Pinpoint the cell where the given text exists, returning its [X, Y] midpoint coordinate. 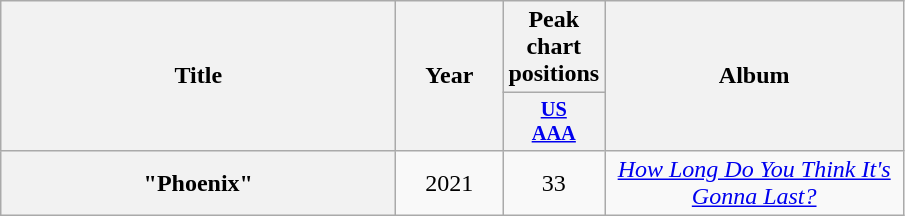
How Long Do You Think It's Gonna Last? [754, 182]
Peak chart positions [554, 47]
"Phoenix" [198, 182]
Title [198, 76]
Year [450, 76]
33 [554, 182]
Album [754, 76]
2021 [450, 182]
USAAA [554, 122]
